Capture the cell that displays the provided text and extract its [X, Y] central coordinate. 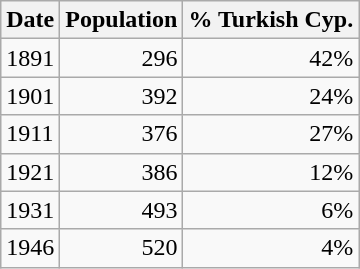
392 [122, 96]
376 [122, 134]
24% [271, 96]
493 [122, 210]
1891 [30, 58]
% Turkish Cyp. [271, 20]
27% [271, 134]
1946 [30, 248]
4% [271, 248]
1901 [30, 96]
6% [271, 210]
1931 [30, 210]
12% [271, 172]
Date [30, 20]
386 [122, 172]
520 [122, 248]
296 [122, 58]
1911 [30, 134]
1921 [30, 172]
42% [271, 58]
Population [122, 20]
